Return [X, Y] of the center of cell containing provided text 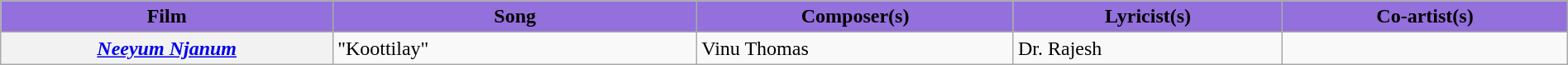
Composer(s) [855, 17]
Song [515, 17]
"Koottilay" [515, 48]
Co-artist(s) [1425, 17]
Dr. Rajesh [1148, 48]
Neeyum Njanum [167, 48]
Vinu Thomas [855, 48]
Lyricist(s) [1148, 17]
Film [167, 17]
